Return (x, y) of the center of cell containing provided text 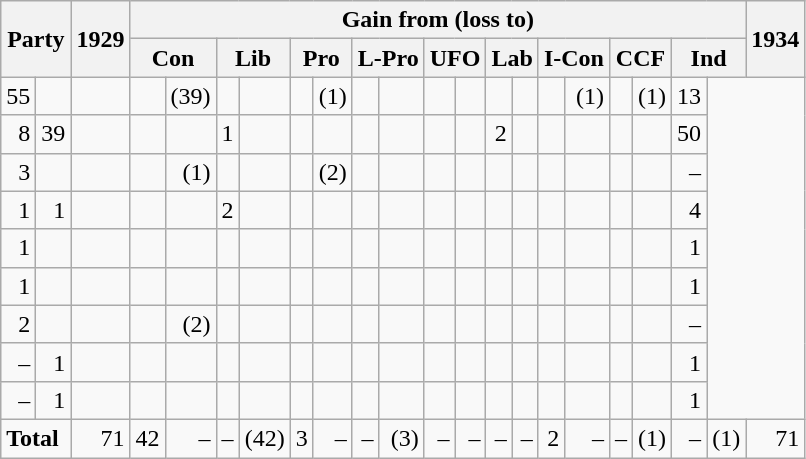
Con (173, 58)
I-Con (574, 58)
(3) (402, 438)
(42) (264, 438)
55 (18, 96)
Party (36, 39)
Pro (321, 58)
50 (690, 134)
UFO (455, 58)
39 (54, 134)
13 (690, 96)
Ind (709, 58)
(39) (190, 96)
Gain from (loss to) (438, 20)
Lib (253, 58)
Lab (512, 58)
4 (690, 210)
L-Pro (388, 58)
CCF (640, 58)
Total (36, 438)
42 (148, 438)
1934 (776, 39)
1929 (100, 39)
8 (18, 134)
